Pinpoint the cell where the given text exists, returning its [x, y] midpoint coordinate. 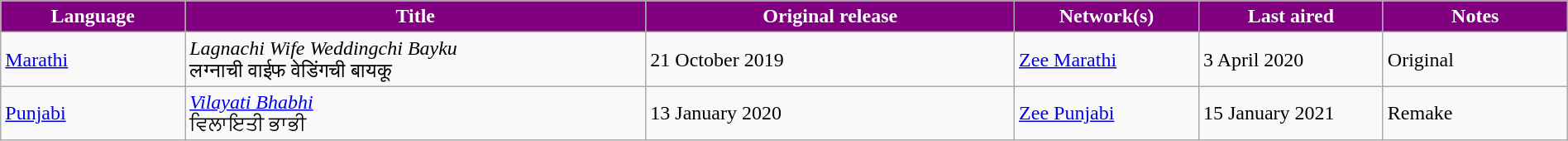
Vilayati Bhabhi ਵਿਲਾਇਤੀ ਭਾਭੀ [415, 113]
Last aired [1290, 17]
Title [415, 17]
13 January 2020 [830, 113]
Language [93, 17]
15 January 2021 [1290, 113]
Network(s) [1107, 17]
Notes [1475, 17]
Zee Punjabi [1107, 113]
Marathi [93, 60]
Remake [1475, 113]
Zee Marathi [1107, 60]
Lagnachi Wife Weddingchi Bayku लग्नाची वाईफ वेडिंगची बायकू [415, 60]
Original [1475, 60]
3 April 2020 [1290, 60]
Original release [830, 17]
21 October 2019 [830, 60]
Punjabi [93, 113]
